Provide the (x, y) coordinate of the cell's center where the given text is located.  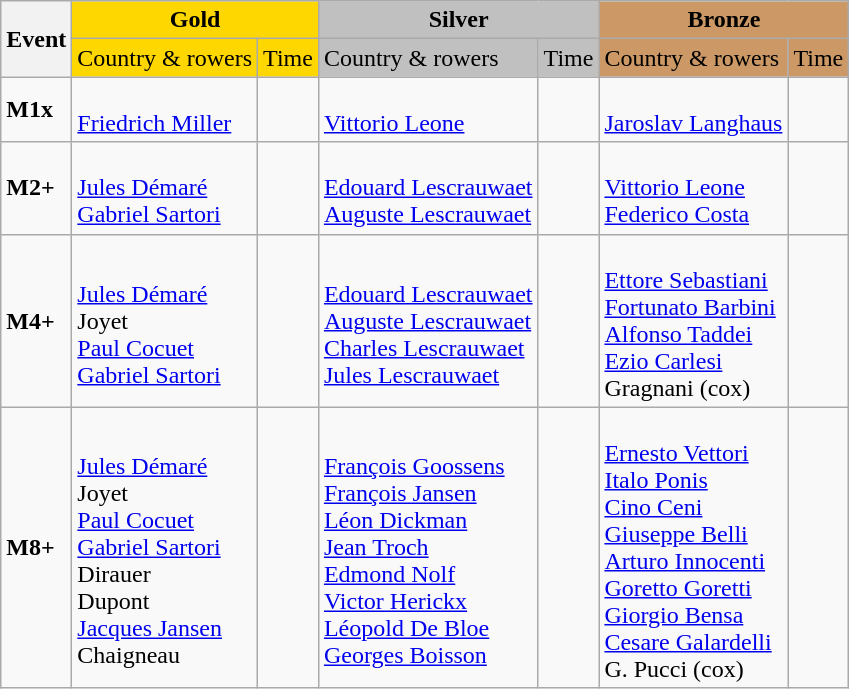
Vittorio Leone Federico Costa (694, 188)
Edouard Lescrauwaet Auguste Lescrauwaet Charles Lescrauwaet Jules Lescrauwaet (428, 320)
Gold (196, 20)
Bronze (724, 20)
Event (36, 39)
Friedrich Miller (165, 110)
Silver (458, 20)
M2+ (36, 188)
M1x (36, 110)
Ettore Sebastiani Fortunato Barbini Alfonso Taddei Ezio Carlesi Gragnani (cox) (694, 320)
Jules Démaré Joyet Paul Cocuet Gabriel Sartori (165, 320)
Jaroslav Langhaus (694, 110)
François Goossens François Jansen Léon Dickman Jean Troch Edmond Nolf Victor Herickx Léopold De Bloe Georges Boisson (428, 548)
Vittorio Leone (428, 110)
Ernesto Vettori Italo Ponis Cino Ceni Giuseppe Belli Arturo Innocenti Goretto Goretti Giorgio Bensa Cesare Galardelli G. Pucci (cox) (694, 548)
Edouard Lescrauwaet Auguste Lescrauwaet (428, 188)
Jules Démaré Joyet Paul Cocuet Gabriel Sartori Dirauer Dupont Jacques Jansen Chaigneau (165, 548)
M4+ (36, 320)
M8+ (36, 548)
Jules Démaré Gabriel Sartori (165, 188)
